Return the [X, Y] coordinate for the center point of the cell that contains the specified text.  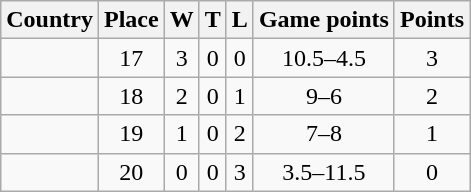
18 [131, 96]
Points [432, 20]
9–6 [324, 96]
W [182, 20]
10.5–4.5 [324, 58]
20 [131, 172]
L [240, 20]
Country [50, 20]
T [212, 20]
17 [131, 58]
19 [131, 134]
3.5–11.5 [324, 172]
Place [131, 20]
Game points [324, 20]
7–8 [324, 134]
